Return [x, y] of the center of cell containing provided text 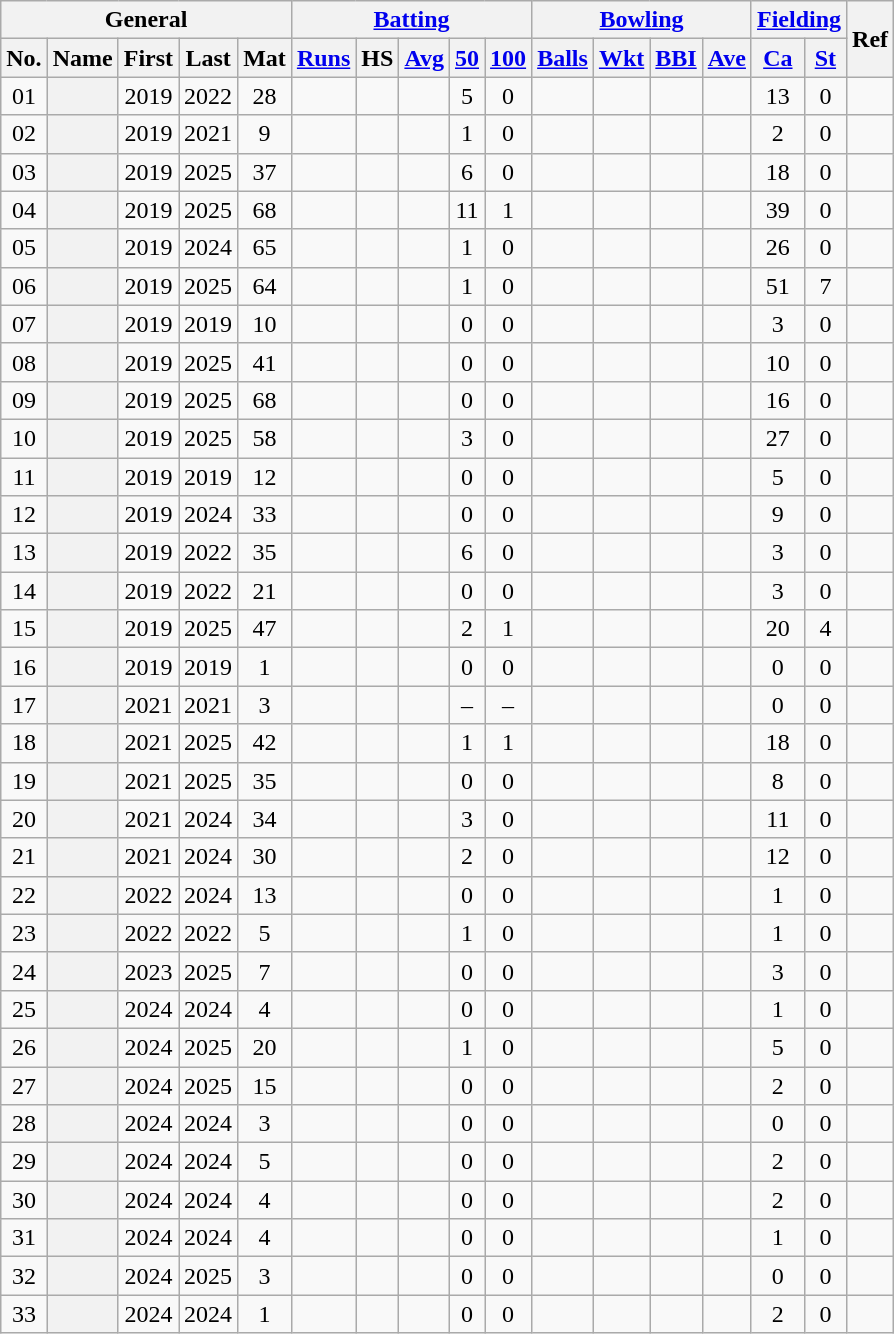
04 [24, 210]
65 [265, 248]
Batting [411, 20]
First [148, 58]
Balls [563, 58]
39 [778, 210]
29 [24, 1162]
No. [24, 58]
Ref [870, 39]
51 [778, 286]
05 [24, 248]
58 [265, 438]
Ave [726, 58]
02 [24, 134]
64 [265, 286]
06 [24, 286]
07 [24, 324]
2023 [148, 971]
Wkt [621, 58]
Bowling [642, 20]
Name [82, 58]
General [146, 20]
01 [24, 96]
42 [265, 743]
Runs [323, 58]
50 [466, 58]
37 [265, 172]
31 [24, 1238]
24 [24, 971]
41 [265, 362]
Fielding [798, 20]
Mat [265, 58]
Avg [424, 58]
Last [208, 58]
09 [24, 400]
8 [778, 781]
34 [265, 819]
HS [378, 58]
03 [24, 172]
Ca [778, 58]
17 [24, 705]
100 [508, 58]
32 [24, 1276]
23 [24, 933]
25 [24, 1009]
08 [24, 362]
19 [24, 781]
22 [24, 895]
BBI [676, 58]
St [825, 58]
47 [265, 629]
14 [24, 591]
